For the text-containing cell, return its midpoint in (X, Y) coordinate format. 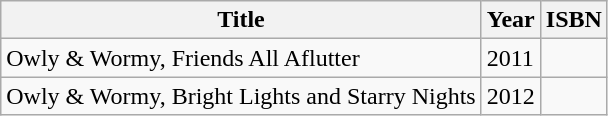
2011 (510, 58)
ISBN (574, 20)
Owly & Wormy, Bright Lights and Starry Nights (241, 96)
Title (241, 20)
Year (510, 20)
2012 (510, 96)
Owly & Wormy, Friends All Aflutter (241, 58)
